Pinpoint the cell where the given text exists, returning its [x, y] midpoint coordinate. 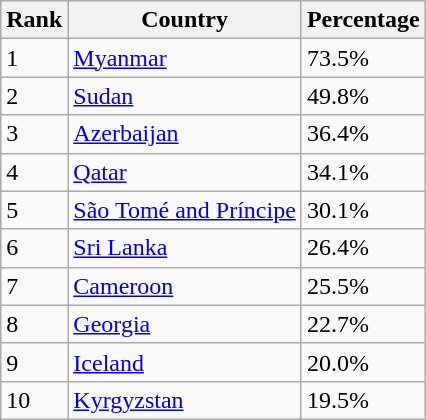
Sudan [185, 96]
Sri Lanka [185, 248]
Kyrgyzstan [185, 400]
30.1% [363, 210]
7 [34, 286]
34.1% [363, 172]
3 [34, 134]
5 [34, 210]
Percentage [363, 20]
4 [34, 172]
Rank [34, 20]
1 [34, 58]
Country [185, 20]
19.5% [363, 400]
49.8% [363, 96]
Qatar [185, 172]
36.4% [363, 134]
São Tomé and Príncipe [185, 210]
Cameroon [185, 286]
10 [34, 400]
25.5% [363, 286]
8 [34, 324]
22.7% [363, 324]
20.0% [363, 362]
Azerbaijan [185, 134]
Myanmar [185, 58]
9 [34, 362]
2 [34, 96]
6 [34, 248]
73.5% [363, 58]
Georgia [185, 324]
Iceland [185, 362]
26.4% [363, 248]
